Detect which cell encompasses the target text, then output its [x, y] center coordinate. 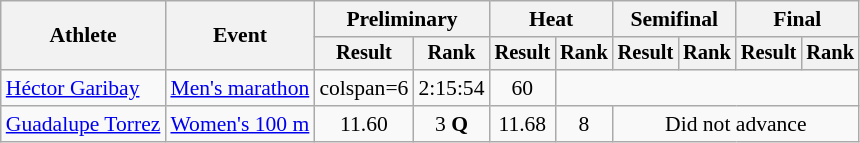
3 Q [451, 124]
Guadalupe Torrez [84, 124]
Final [798, 19]
Did not advance [736, 124]
Héctor Garibay [84, 88]
60 [523, 88]
8 [584, 124]
Women's 100 m [240, 124]
2:15:54 [451, 88]
colspan=6 [364, 88]
Athlete [84, 36]
Heat [552, 19]
11.60 [364, 124]
Event [240, 36]
Men's marathon [240, 88]
Preliminary [402, 19]
11.68 [523, 124]
Semifinal [674, 19]
